Find where the given text appears and provide that cell's center as (X, Y) coordinate. 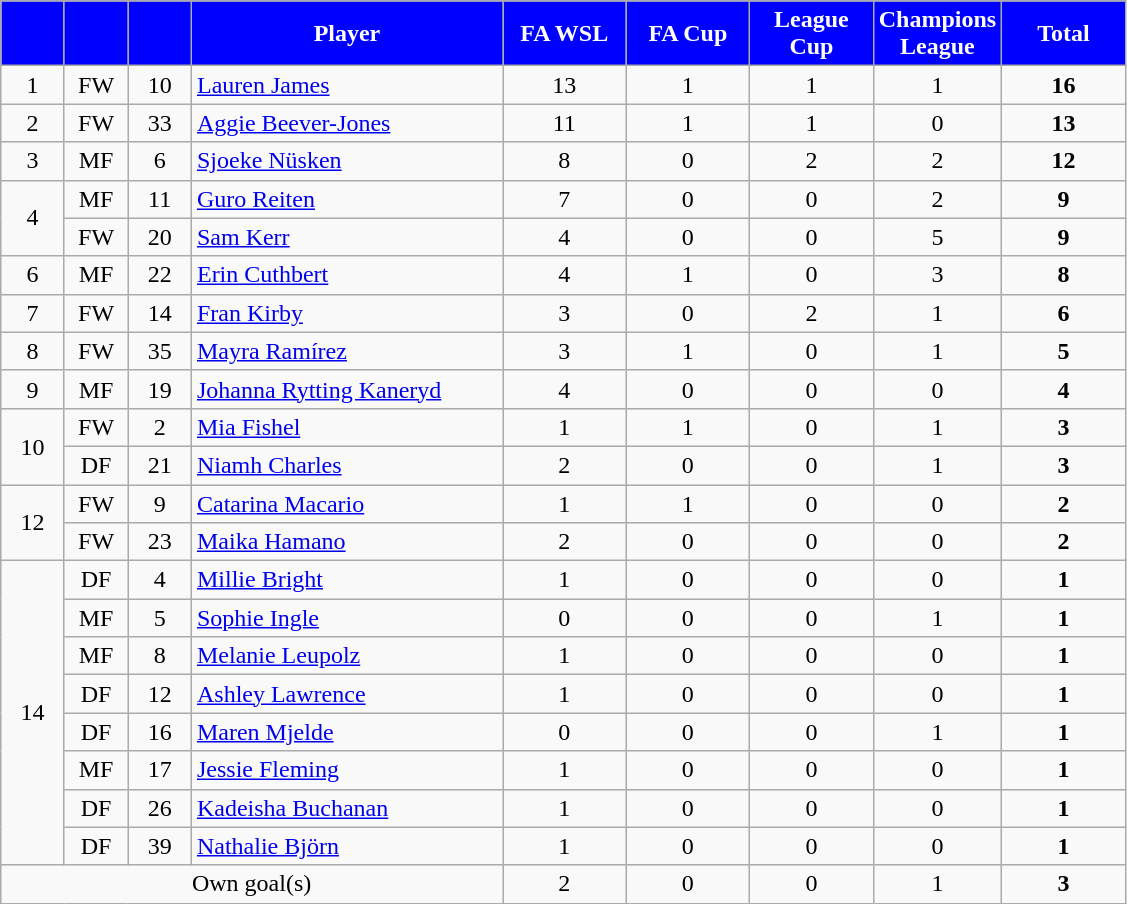
Erin Cuthbert (346, 275)
Lauren James (346, 85)
Own goal(s) (252, 884)
Millie Bright (346, 580)
Mayra Ramírez (346, 351)
19 (160, 389)
Johanna Rytting Kaneryd (346, 389)
17 (160, 770)
Maren Mjelde (346, 732)
Aggie Beever-Jones (346, 123)
Jessie Fleming (346, 770)
35 (160, 351)
Ashley Lawrence (346, 694)
Mia Fishel (346, 427)
Melanie Leupolz (346, 656)
Maika Hamano (346, 542)
Player (346, 34)
26 (160, 808)
33 (160, 123)
21 (160, 465)
20 (160, 237)
Nathalie Björn (346, 846)
Fran Kirby (346, 313)
Catarina Macario (346, 503)
FA WSL (564, 34)
Niamh Charles (346, 465)
League Cup (812, 34)
Guro Reiten (346, 199)
Sophie Ingle (346, 618)
FA Cup (688, 34)
Sjoeke Nüsken (346, 161)
23 (160, 542)
22 (160, 275)
39 (160, 846)
Total (1064, 34)
Kadeisha Buchanan (346, 808)
Sam Kerr (346, 237)
Champions League (937, 34)
